Output the [X, Y] coordinate of the center of the cell containing the given text.  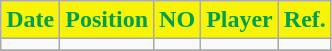
NO [178, 20]
Ref. [304, 20]
Player [240, 20]
Date [30, 20]
Position [107, 20]
